Find where the given text appears and provide that cell's center as [X, Y] coordinate. 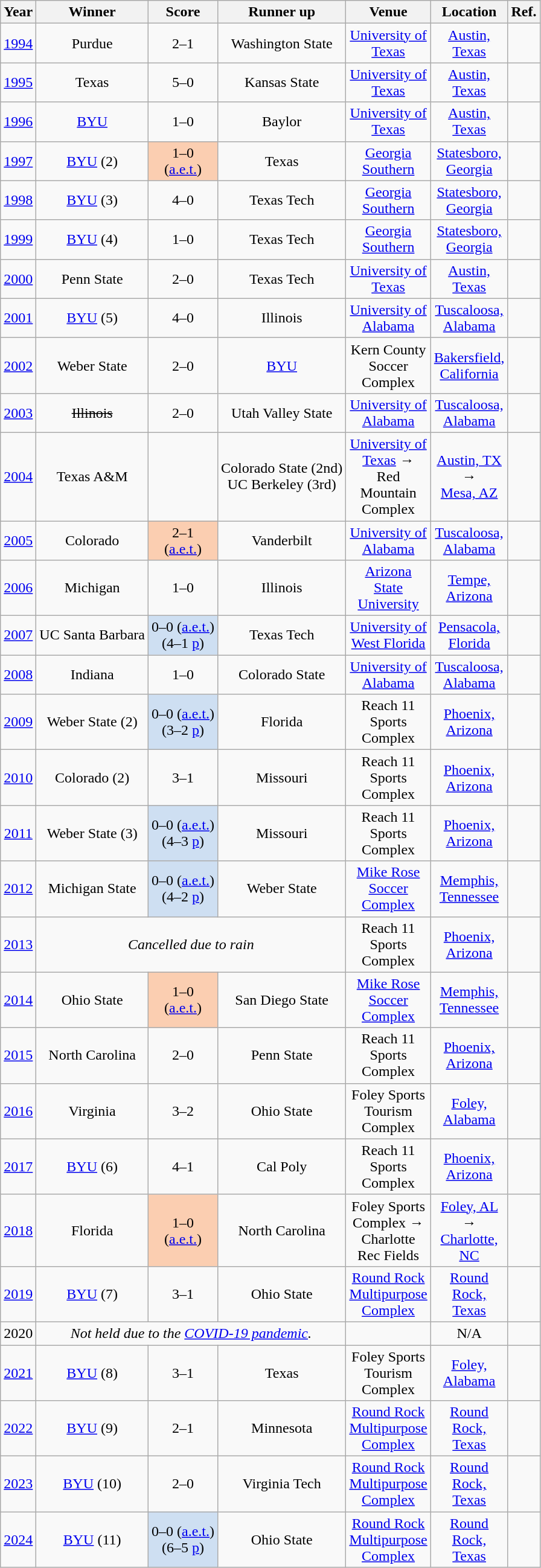
BYU (6) [92, 1166]
0–0 (a.e.t.)(3–2 p) [182, 722]
BYU (11) [92, 1540]
0–0 (a.e.t.)(6–5 p) [182, 1540]
Arizona State University [388, 588]
Minnesota [282, 1429]
2013 [18, 944]
UC Santa Barbara [92, 635]
BYU (4) [92, 239]
4–1 [182, 1166]
BYU (7) [92, 1294]
Cancelled due to rain [191, 944]
2017 [18, 1166]
2016 [18, 1111]
2004 [18, 476]
2018 [18, 1230]
5–0 [182, 82]
Virginia [92, 1111]
Winner [92, 12]
N/A [469, 1333]
Weber State (2) [92, 722]
Michigan State [92, 889]
Colorado (2) [92, 778]
2023 [18, 1484]
Kansas State [282, 82]
Cal Poly [282, 1166]
Venue [388, 12]
BYU (5) [92, 318]
Austin, TX → Mesa, AZ [469, 476]
Vanderbilt [282, 540]
Bakersfield,California [469, 365]
2011 [18, 833]
2001 [18, 318]
2020 [18, 1333]
Michigan [92, 588]
Colorado State [282, 675]
2010 [18, 778]
2019 [18, 1294]
2002 [18, 365]
University of Texas → Red Mountain Complex [388, 476]
Virginia Tech [282, 1484]
Not held due to the COVID-19 pandemic. [191, 1333]
0–0 (a.e.t.)(4–2 p) [182, 889]
San Diego State [282, 1000]
2007 [18, 635]
Indiana [92, 675]
Ref. [524, 12]
2009 [18, 722]
1998 [18, 200]
1994 [18, 43]
0–0 (a.e.t.)(4–1 p) [182, 635]
2022 [18, 1429]
Pensacola,Florida [469, 635]
Colorado [92, 540]
Year [18, 12]
Foley, AL →Charlotte, NC [469, 1230]
3–2 [182, 1111]
1996 [18, 122]
University of West Florida [388, 635]
Runner up [282, 12]
2005 [18, 540]
Baylor [282, 122]
2003 [18, 413]
2021 [18, 1373]
BYU (2) [92, 161]
1995 [18, 82]
2000 [18, 279]
2006 [18, 588]
Utah Valley State [282, 413]
2024 [18, 1540]
2015 [18, 1055]
2008 [18, 675]
1999 [18, 239]
BYU (9) [92, 1429]
Texas A&M [92, 476]
Location [469, 12]
0–0 (a.e.t.)(4–3 p) [182, 833]
Purdue [92, 43]
Washington State [282, 43]
Foley Sports Complex → Charlotte Rec Fields [388, 1230]
Round Rock,Texas [469, 1294]
2014 [18, 1000]
2012 [18, 889]
Tempe,Arizona [469, 588]
Weber State (3) [92, 833]
BYU (3) [92, 200]
Colorado State (2nd)UC Berkeley (3rd) [282, 476]
Kern County Soccer Complex [388, 365]
BYU (10) [92, 1484]
2–1(a.e.t.) [182, 540]
1997 [18, 161]
BYU (8) [92, 1373]
Score [182, 12]
